Capture the cell that displays the provided text and extract its (X, Y) central coordinate. 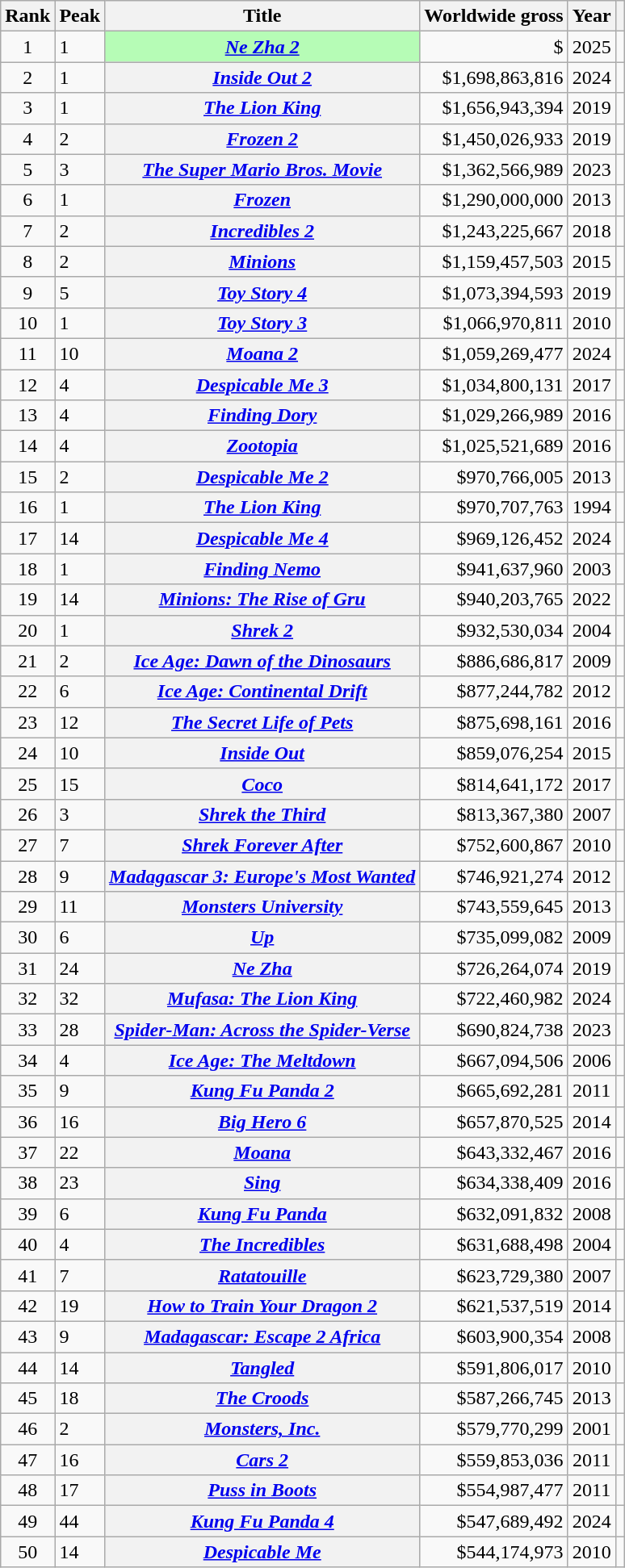
Year (591, 16)
2018 (591, 231)
$877,244,782 (494, 692)
$1,243,225,667 (494, 231)
$1,073,394,593 (494, 292)
Monsters, Inc. (262, 1429)
Inside Out 2 (262, 77)
$726,264,074 (494, 968)
$722,460,982 (494, 999)
$735,099,082 (494, 938)
$859,076,254 (494, 753)
20 (27, 630)
$1,656,943,394 (494, 108)
$690,824,738 (494, 1030)
43 (27, 1336)
$632,091,832 (494, 1214)
Ratatouille (262, 1275)
Ne Zha (262, 968)
The Super Mario Bros. Movie (262, 169)
34 (27, 1060)
38 (27, 1183)
$1,066,970,811 (494, 323)
Kung Fu Panda 2 (262, 1091)
45 (27, 1399)
$1,059,269,477 (494, 353)
$970,707,763 (494, 508)
2006 (591, 1060)
13 (27, 416)
$643,332,467 (494, 1152)
Spider-Man: Across the Spider-Verse (262, 1030)
Minions: The Rise of Gru (262, 600)
Mufasa: The Lion King (262, 999)
37 (27, 1152)
$970,766,005 (494, 477)
$579,770,299 (494, 1429)
Madagascar 3: Europe's Most Wanted (262, 876)
2025 (591, 47)
Ne Zha 2 (262, 47)
$547,689,492 (494, 1521)
40 (27, 1244)
Moana 2 (262, 353)
46 (27, 1429)
29 (27, 907)
Sing (262, 1183)
33 (27, 1030)
Inside Out (262, 753)
$940,203,765 (494, 600)
8 (27, 261)
$591,806,017 (494, 1368)
$1,290,000,000 (494, 200)
Tangled (262, 1368)
Ice Age: Continental Drift (262, 692)
$1,025,521,689 (494, 446)
Peak (80, 16)
49 (27, 1521)
$941,637,960 (494, 569)
$544,174,973 (494, 1552)
$1,029,266,989 (494, 416)
$886,686,817 (494, 661)
The Croods (262, 1399)
$743,559,645 (494, 907)
Kung Fu Panda 4 (262, 1521)
Ice Age: The Meltdown (262, 1060)
$623,729,380 (494, 1275)
$875,698,161 (494, 722)
$603,900,354 (494, 1336)
$1,159,457,503 (494, 261)
Worldwide gross (494, 16)
Coco (262, 784)
2022 (591, 600)
$1,698,863,816 (494, 77)
Shrek 2 (262, 630)
Incredibles 2 (262, 231)
30 (27, 938)
The Secret Life of Pets (262, 722)
$1,034,800,131 (494, 385)
Title (262, 16)
Despicable Me 2 (262, 477)
Toy Story 4 (262, 292)
1994 (591, 508)
$752,600,867 (494, 845)
Moana (262, 1152)
36 (27, 1122)
$813,367,380 (494, 814)
Cars 2 (262, 1460)
$665,692,281 (494, 1091)
$554,987,477 (494, 1491)
$667,094,506 (494, 1060)
Shrek the Third (262, 814)
$814,641,172 (494, 784)
$657,870,525 (494, 1122)
Despicable Me 4 (262, 538)
35 (27, 1091)
48 (27, 1491)
2003 (591, 569)
The Incredibles (262, 1244)
Puss in Boots (262, 1491)
Despicable Me 3 (262, 385)
$631,688,498 (494, 1244)
$ (494, 47)
21 (27, 661)
Up (262, 938)
$621,537,519 (494, 1306)
Shrek Forever After (262, 845)
41 (27, 1275)
$969,126,452 (494, 538)
$746,921,274 (494, 876)
$634,338,409 (494, 1183)
Finding Nemo (262, 569)
25 (27, 784)
Frozen (262, 200)
31 (27, 968)
How to Train Your Dragon 2 (262, 1306)
39 (27, 1214)
Monsters University (262, 907)
Madagascar: Escape 2 Africa (262, 1336)
42 (27, 1306)
Finding Dory (262, 416)
$559,853,036 (494, 1460)
Kung Fu Panda (262, 1214)
$932,530,034 (494, 630)
27 (27, 845)
47 (27, 1460)
Toy Story 3 (262, 323)
Despicable Me (262, 1552)
Zootopia (262, 446)
$587,266,745 (494, 1399)
Frozen 2 (262, 139)
Big Hero 6 (262, 1122)
2001 (591, 1429)
50 (27, 1552)
26 (27, 814)
$1,450,026,933 (494, 139)
Rank (27, 16)
$1,362,566,989 (494, 169)
Minions (262, 261)
Ice Age: Dawn of the Dinosaurs (262, 661)
